From the cell containing the given text, extract its center point as [x, y] coordinate. 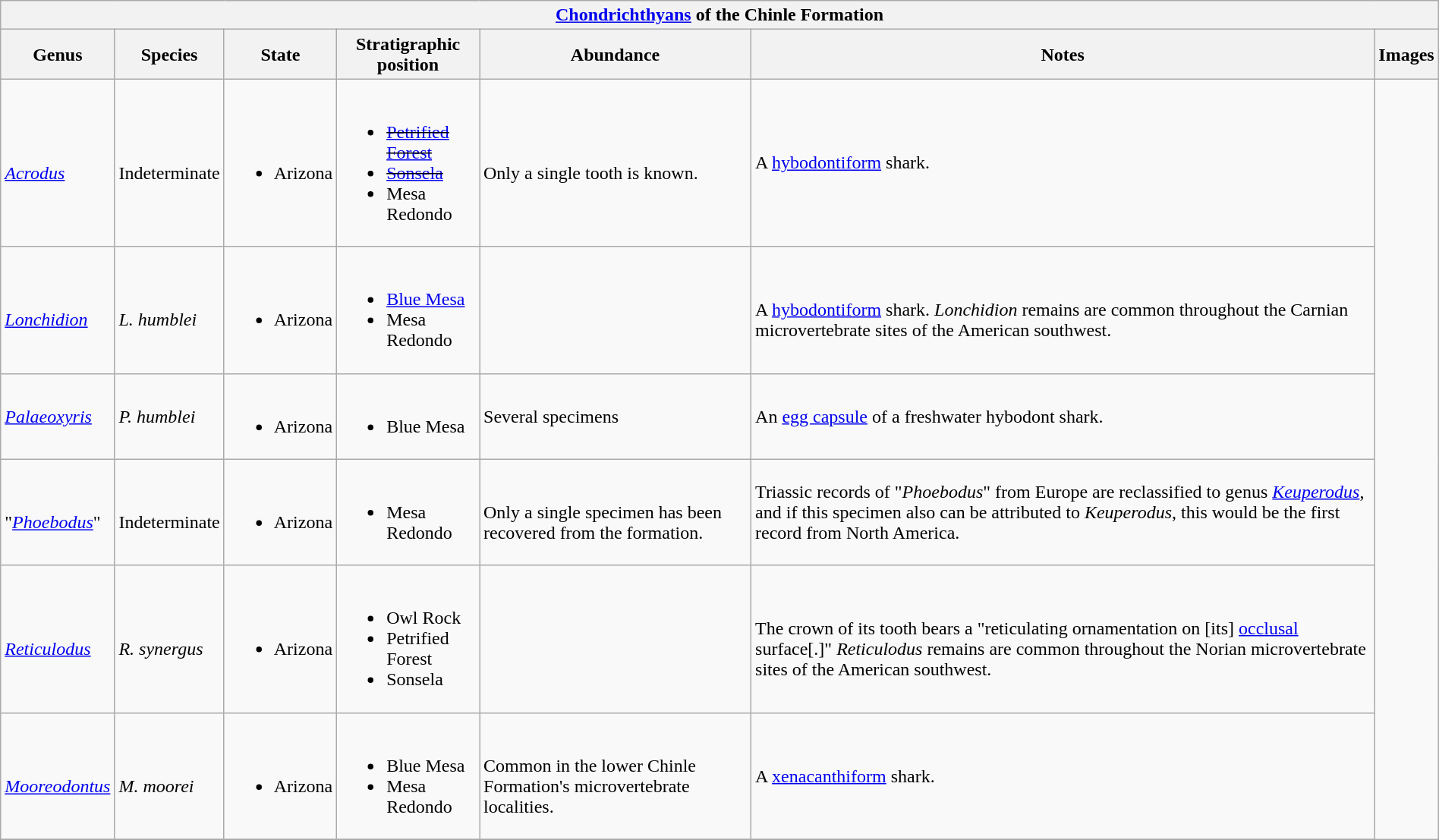
Blue Mesa [408, 416]
M. moorei [169, 776]
Only a single specimen has been recovered from the formation. [616, 512]
Notes [1063, 55]
Only a single tooth is known. [616, 162]
A hybodontiform shark. [1063, 162]
Petrified ForestSonselaMesa Redondo [408, 162]
P. humblei [169, 416]
State [280, 55]
L. humblei [169, 310]
R. synergus [169, 639]
Owl RockPetrified ForestSonsela [408, 639]
Several specimens [616, 416]
Palaeoxyris [58, 416]
Acrodus [58, 162]
Species [169, 55]
Abundance [616, 55]
A hybodontiform shark. Lonchidion remains are common throughout the Carnian microvertebrate sites of the American southwest. [1063, 310]
Reticulodus [58, 639]
An egg capsule of a freshwater hybodont shark. [1063, 416]
Mesa Redondo [408, 512]
Stratigraphic position [408, 55]
A xenacanthiform shark. [1063, 776]
Common in the lower Chinle Formation's microvertebrate localities. [616, 776]
Lonchidion [58, 310]
Images [1406, 55]
Chondrichthyans of the Chinle Formation [719, 15]
Genus [58, 55]
Mooreodontus [58, 776]
"Phoebodus" [58, 512]
